From the cell containing the given text, extract its center point as (x, y) coordinate. 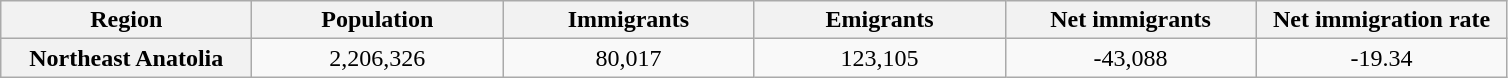
-19.34 (1382, 58)
-43,088 (1130, 58)
2,206,326 (378, 58)
Population (378, 20)
80,017 (628, 58)
Net immigrants (1130, 20)
Immigrants (628, 20)
123,105 (880, 58)
Emigrants (880, 20)
Northeast Anatolia (126, 58)
Net immigration rate (1382, 20)
Region (126, 20)
